Detect which cell encompasses the target text, then output its [x, y] center coordinate. 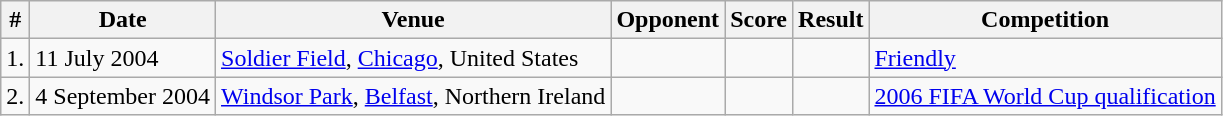
Opponent [668, 20]
11 July 2004 [123, 58]
Friendly [1045, 58]
Venue [414, 20]
Score [759, 20]
Competition [1045, 20]
# [16, 20]
2. [16, 96]
2006 FIFA World Cup qualification [1045, 96]
Date [123, 20]
1. [16, 58]
4 September 2004 [123, 96]
Result [831, 20]
Windsor Park, Belfast, Northern Ireland [414, 96]
Soldier Field, Chicago, United States [414, 58]
